Identify which cell holds the provided text, then report its [x, y] central coordinate. 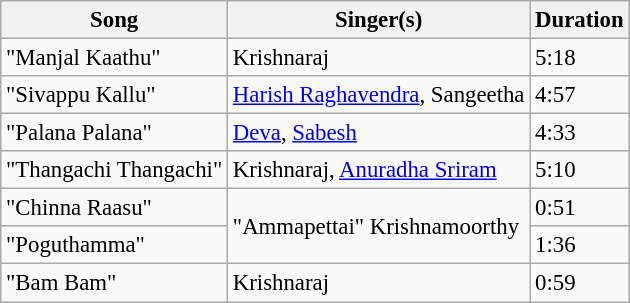
Krishnaraj, Anuradha Sriram [379, 170]
"Bam Bam" [114, 283]
0:59 [580, 283]
0:51 [580, 208]
"Poguthamma" [114, 245]
Singer(s) [379, 20]
Harish Raghavendra, Sangeetha [379, 95]
Song [114, 20]
"Palana Palana" [114, 133]
Duration [580, 20]
"Sivappu Kallu" [114, 95]
4:57 [580, 95]
4:33 [580, 133]
"Manjal Kaathu" [114, 58]
"Thangachi Thangachi" [114, 170]
Deva, Sabesh [379, 133]
"Ammapettai" Krishnamoorthy [379, 226]
5:10 [580, 170]
5:18 [580, 58]
1:36 [580, 245]
"Chinna Raasu" [114, 208]
